Return (X, Y) of the center of cell containing provided text 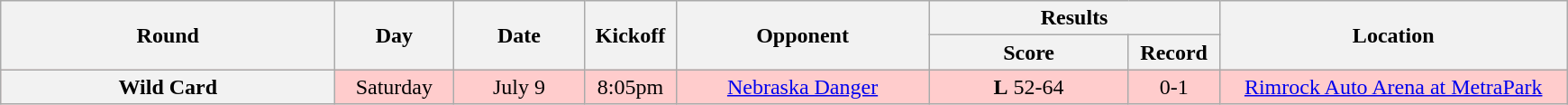
Day (395, 35)
8:05pm (631, 87)
Round (168, 35)
Record (1173, 52)
0-1 (1173, 87)
July 9 (519, 87)
L 52-64 (1029, 87)
Nebraska Danger (802, 87)
Date (519, 35)
Score (1029, 52)
Opponent (802, 35)
Results (1074, 18)
Rimrock Auto Arena at MetraPark (1393, 87)
Kickoff (631, 35)
Location (1393, 35)
Saturday (395, 87)
Wild Card (168, 87)
